Determine the (x, y) coordinate at the center of the cell enclosing the given text.  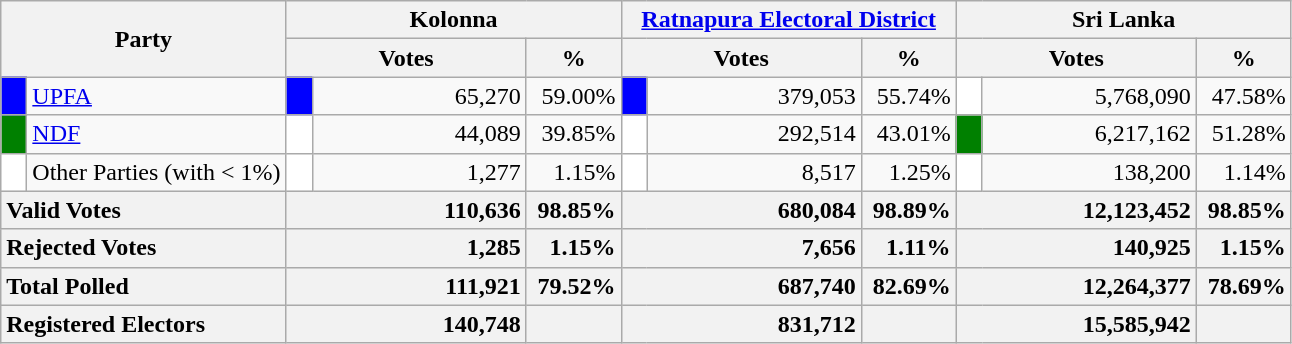
Party (144, 39)
Ratnapura Electoral District (788, 20)
Sri Lanka (1124, 20)
1.14% (1244, 172)
1,277 (419, 172)
Rejected Votes (144, 248)
Other Parties (with < 1%) (156, 172)
78.69% (1244, 286)
138,200 (1089, 172)
44,089 (419, 134)
140,925 (1076, 248)
680,084 (741, 210)
379,053 (754, 96)
Valid Votes (144, 210)
47.58% (1244, 96)
111,921 (406, 286)
140,748 (406, 324)
79.52% (574, 286)
NDF (156, 134)
15,585,942 (1076, 324)
Total Polled (144, 286)
12,123,452 (1076, 210)
51.28% (1244, 134)
12,264,377 (1076, 286)
55.74% (908, 96)
5,768,090 (1089, 96)
1.25% (908, 172)
59.00% (574, 96)
7,656 (741, 248)
1.11% (908, 248)
98.89% (908, 210)
110,636 (406, 210)
687,740 (741, 286)
65,270 (419, 96)
82.69% (908, 286)
UPFA (156, 96)
8,517 (754, 172)
831,712 (741, 324)
292,514 (754, 134)
6,217,162 (1089, 134)
Registered Electors (144, 324)
39.85% (574, 134)
1,285 (406, 248)
Kolonna (454, 20)
43.01% (908, 134)
